Provide the [x, y] coordinate of the cell's center where the given text is located.  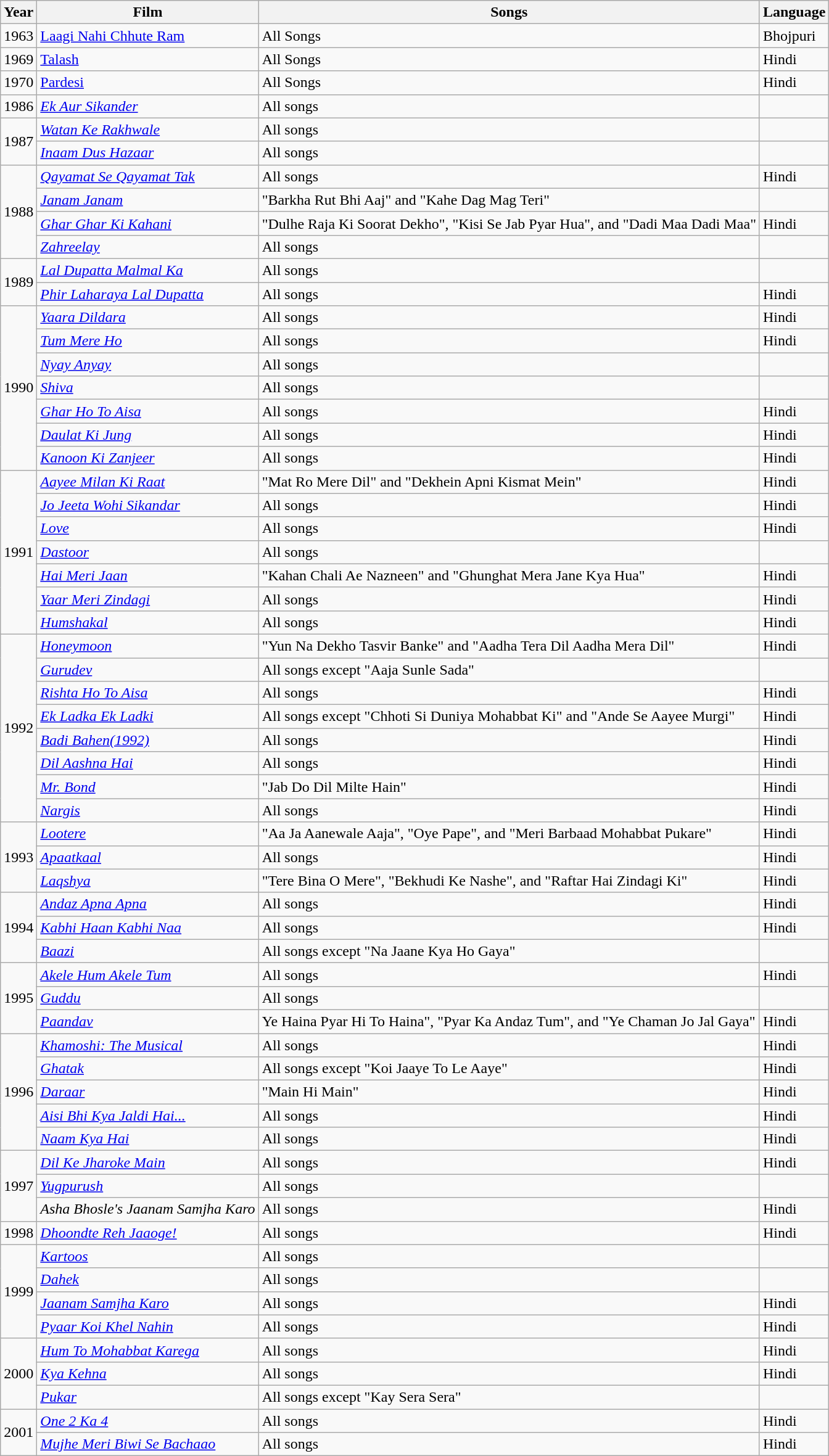
Ek Aur Sikander [148, 106]
Film [148, 12]
1998 [19, 1233]
One 2 Ka 4 [148, 1420]
"Main Hi Main" [509, 1092]
1992 [19, 728]
Dil Aashna Hai [148, 763]
Nyay Anyay [148, 364]
Phir Laharaya Lal Dupatta [148, 294]
1970 [19, 83]
"Dulhe Raja Ki Soorat Dekho", "Kisi Se Jab Pyar Hua", and "Dadi Maa Dadi Maa" [509, 223]
Shiva [148, 388]
Lootere [148, 834]
Dhoondte Reh Jaaoge! [148, 1233]
Qayamat Se Qayamat Tak [148, 176]
Mujhe Meri Biwi Se Bachaao [148, 1444]
1987 [19, 141]
Asha Bhosle's Jaanam Samjha Karo [148, 1209]
1996 [19, 1092]
Laagi Nahi Chhute Ram [148, 36]
Baazi [148, 951]
Rishta Ho To Aisa [148, 693]
1991 [19, 552]
"Tere Bina O Mere", "Bekhudi Ke Nashe", and "Raftar Hai Zindagi Ki" [509, 881]
Pukar [148, 1397]
"Jab Do Dil Milte Hain" [509, 787]
Kartoos [148, 1256]
1963 [19, 36]
Daraar [148, 1092]
1988 [19, 212]
All songs except "Aaja Sunle Sada" [509, 669]
Ghar Ghar Ki Kahani [148, 223]
"Yun Na Dekho Tasvir Banke" and "Aadha Tera Dil Aadha Mera Dil" [509, 646]
Janam Janam [148, 200]
Dil Ke Jharoke Main [148, 1162]
Gurudev [148, 669]
Humshakal [148, 622]
Lal Dupatta Malmal Ka [148, 270]
All songs except "Na Jaane Kya Ho Gaya" [509, 951]
1994 [19, 927]
Aisi Bhi Kya Jaldi Hai... [148, 1116]
Ghar Ho To Aisa [148, 411]
Akele Hum Akele Tum [148, 974]
Jaanam Samjha Karo [148, 1303]
1986 [19, 106]
Tum Mere Ho [148, 341]
Khamoshi: The Musical [148, 1045]
Watan Ke Rakhwale [148, 130]
1969 [19, 59]
"Barkha Rut Bhi Aaj" and "Kahe Dag Mag Teri" [509, 200]
Kya Kehna [148, 1373]
1990 [19, 388]
Dastoor [148, 552]
Daulat Ki Jung [148, 435]
Honeymoon [148, 646]
Ye Haina Pyar Hi To Haina", "Pyar Ka Andaz Tum", and "Ye Chaman Jo Jal Gaya" [509, 1021]
1993 [19, 857]
1995 [19, 998]
1999 [19, 1291]
Pyaar Koi Khel Nahin [148, 1326]
"Kahan Chali Ae Nazneen" and "Ghunghat Mera Jane Kya Hua" [509, 575]
Jo Jeeta Wohi Sikandar [148, 505]
All songs except "Chhoti Si Duniya Mohabbat Ki" and "Ande Se Aayee Murgi" [509, 717]
All songs except "Koi Jaaye To Le Aaye" [509, 1069]
Naam Kya Hai [148, 1139]
Hum To Mohabbat Karega [148, 1350]
Laqshya [148, 881]
1997 [19, 1186]
2001 [19, 1432]
Yaara Dildara [148, 318]
Language [794, 12]
Ghatak [148, 1069]
Pardesi [148, 83]
2000 [19, 1373]
Apaatkaal [148, 857]
Love [148, 529]
Guddu [148, 998]
Bhojpuri [794, 36]
Ek Ladka Ek Ladki [148, 717]
Songs [509, 12]
Dahek [148, 1280]
Badi Bahen(1992) [148, 740]
Andaz Apna Apna [148, 904]
Yaar Meri Zindagi [148, 599]
"Mat Ro Mere Dil" and "Dekhein Apni Kismat Mein" [509, 482]
Yugpurush [148, 1186]
Kabhi Haan Kabhi Naa [148, 927]
Aayee Milan Ki Raat [148, 482]
Paandav [148, 1021]
Talash [148, 59]
"Aa Ja Aanewale Aaja", "Oye Pape", and "Meri Barbaad Mohabbat Pukare" [509, 834]
Zahreelay [148, 247]
Year [19, 12]
Kanoon Ki Zanjeer [148, 458]
Mr. Bond [148, 787]
Inaam Dus Hazaar [148, 153]
Hai Meri Jaan [148, 575]
All songs except "Kay Sera Sera" [509, 1397]
Nargis [148, 810]
1989 [19, 282]
